Provide the [X, Y] coordinate of the cell's center where the given text is located.  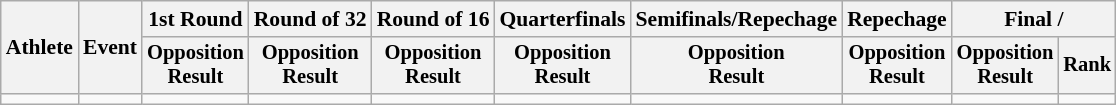
Athlete [40, 48]
1st Round [196, 19]
Repechage [897, 19]
Semifinals/Repechage [737, 19]
Round of 32 [310, 19]
Rank [1087, 66]
Round of 16 [434, 19]
Final / [1034, 19]
Event [110, 48]
Quarterfinals [562, 19]
